Detect which cell encompasses the target text, then output its [X, Y] center coordinate. 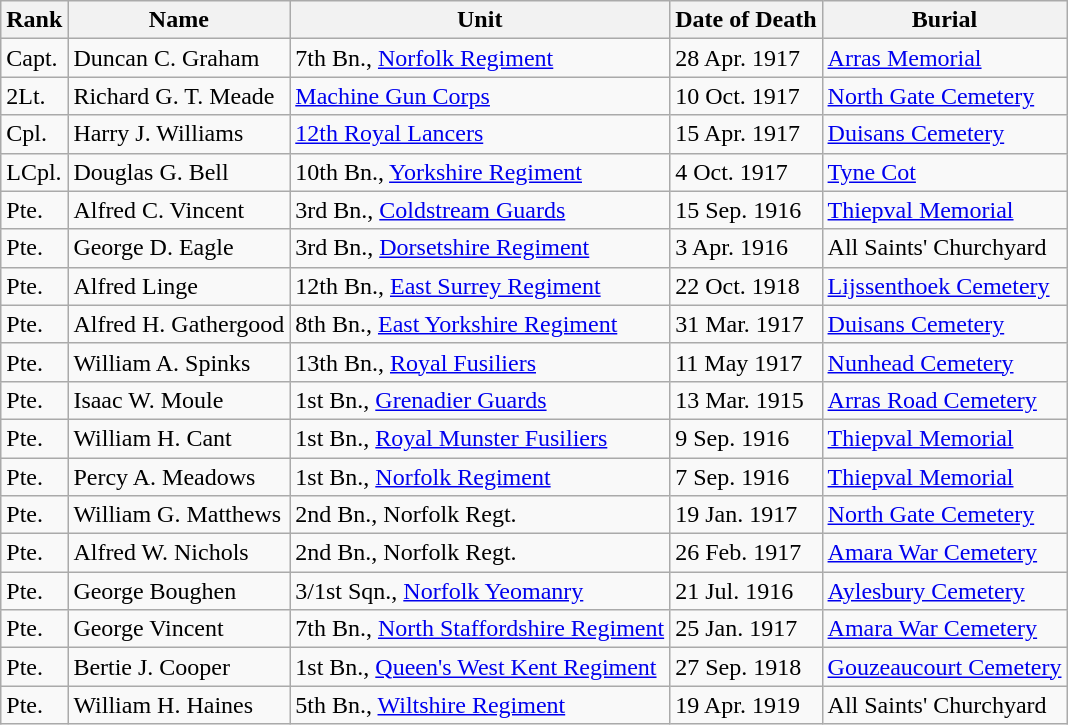
Burial [944, 20]
Duncan C. Graham [179, 58]
1st Bn., Norfolk Regiment [480, 477]
4 Oct. 1917 [746, 172]
Douglas G. Bell [179, 172]
Richard G. T. Meade [179, 96]
Aylesbury Cemetery [944, 591]
9 Sep. 1916 [746, 438]
William A. Spinks [179, 362]
Percy A. Meadows [179, 477]
1st Bn., Grenadier Guards [480, 400]
10th Bn., Yorkshire Regiment [480, 172]
19 Jan. 1917 [746, 515]
Alfred H. Gathergood [179, 324]
11 May 1917 [746, 362]
Rank [34, 20]
7th Bn., North Staffordshire Regiment [480, 629]
27 Sep. 1918 [746, 667]
3rd Bn., Coldstream Guards [480, 210]
Arras Memorial [944, 58]
19 Apr. 1919 [746, 705]
Machine Gun Corps [480, 96]
13th Bn., Royal Fusiliers [480, 362]
8th Bn., East Yorkshire Regiment [480, 324]
Capt. [34, 58]
1st Bn., Royal Munster Fusiliers [480, 438]
3rd Bn., Dorsetshire Regiment [480, 248]
21 Jul. 1916 [746, 591]
26 Feb. 1917 [746, 553]
Alfred Linge [179, 286]
Name [179, 20]
Gouzeaucourt Cemetery [944, 667]
Unit [480, 20]
William G. Matthews [179, 515]
12th Royal Lancers [480, 134]
Bertie J. Cooper [179, 667]
Cpl. [34, 134]
7th Bn., Norfolk Regiment [480, 58]
22 Oct. 1918 [746, 286]
2Lt. [34, 96]
William H. Cant [179, 438]
George Boughen [179, 591]
28 Apr. 1917 [746, 58]
Arras Road Cemetery [944, 400]
15 Apr. 1917 [746, 134]
LCpl. [34, 172]
Harry J. Williams [179, 134]
George Vincent [179, 629]
3 Apr. 1916 [746, 248]
13 Mar. 1915 [746, 400]
25 Jan. 1917 [746, 629]
5th Bn., Wiltshire Regiment [480, 705]
Isaac W. Moule [179, 400]
7 Sep. 1916 [746, 477]
Alfred W. Nichols [179, 553]
Lijssenthoek Cemetery [944, 286]
3/1st Sqn., Norfolk Yeomanry [480, 591]
Date of Death [746, 20]
15 Sep. 1916 [746, 210]
31 Mar. 1917 [746, 324]
10 Oct. 1917 [746, 96]
Alfred C. Vincent [179, 210]
Nunhead Cemetery [944, 362]
Tyne Cot [944, 172]
George D. Eagle [179, 248]
12th Bn., East Surrey Regiment [480, 286]
1st Bn., Queen's West Kent Regiment [480, 667]
William H. Haines [179, 705]
